Return the [X, Y] coordinate for the center point of the cell that contains the specified text.  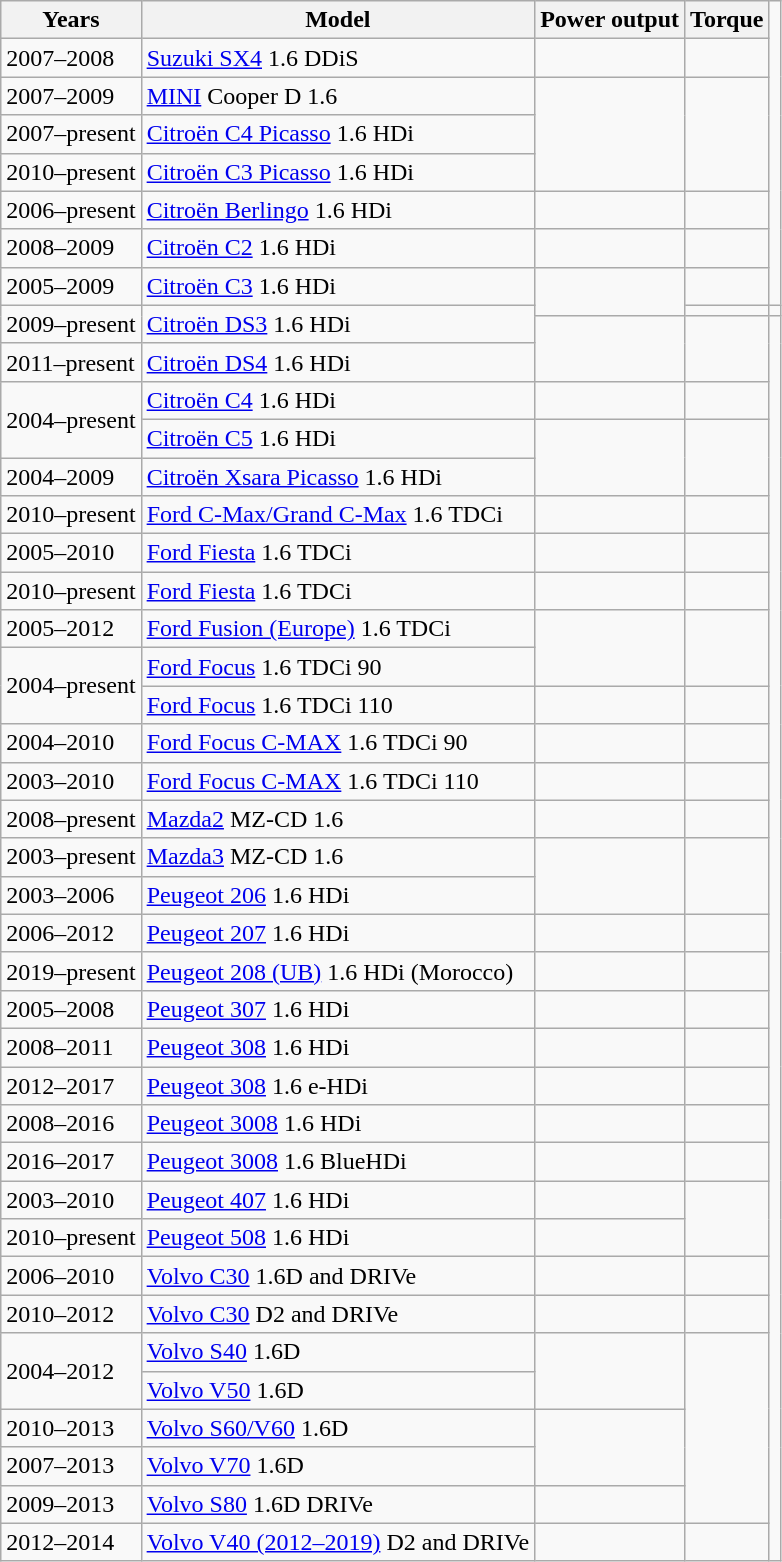
2003–present [71, 857]
Volvo V50 1.6D [338, 1390]
Citroën C3 1.6 HDi [338, 286]
Citroën C2 1.6 HDi [338, 248]
Years [71, 20]
Mazda2 MZ-CD 1.6 [338, 819]
Peugeot 3008 1.6 BlueHDi [338, 1162]
2016–2017 [71, 1162]
Peugeot 3008 1.6 HDi [338, 1124]
Ford Focus 1.6 TDCi 90 [338, 667]
Citroën DS3 1.6 HDi [338, 324]
Ford Fusion (Europe) 1.6 TDCi [338, 629]
2007–2013 [71, 1466]
2003–2006 [71, 895]
2005–2012 [71, 629]
Peugeot 308 1.6 HDi [338, 1047]
Ford Focus 1.6 TDCi 110 [338, 705]
2006–2012 [71, 933]
Peugeot 508 1.6 HDi [338, 1238]
Ford Focus C-MAX 1.6 TDCi 110 [338, 781]
Peugeot 308 1.6 e-HDi [338, 1085]
Citroën Xsara Picasso 1.6 HDi [338, 477]
2005–2010 [71, 553]
2012–2017 [71, 1085]
Volvo C30 D2 and DRIVe [338, 1314]
Volvo V70 1.6D [338, 1466]
Power output [610, 20]
Citroën Berlingo 1.6 HDi [338, 210]
2007–2008 [71, 58]
Ford Focus C-MAX 1.6 TDCi 90 [338, 743]
2009–2013 [71, 1504]
2006–2010 [71, 1276]
Volvo S80 1.6D DRIVe [338, 1504]
Mazda3 MZ-CD 1.6 [338, 857]
2004–2010 [71, 743]
Peugeot 208 (UB) 1.6 HDi (Morocco) [338, 971]
Suzuki SX4 1.6 DDiS [338, 58]
2005–2009 [71, 286]
Peugeot 407 1.6 HDi [338, 1200]
Volvo S40 1.6D [338, 1352]
Citroën C3 Picasso 1.6 HDi [338, 172]
Peugeot 206 1.6 HDi [338, 895]
2006–present [71, 210]
Citroën C5 1.6 HDi [338, 438]
Ford C-Max/Grand C-Max 1.6 TDCi [338, 515]
Citroën DS4 1.6 HDi [338, 362]
Volvo S60/V60 1.6D [338, 1428]
2009–present [71, 324]
2007–2009 [71, 96]
Peugeot 307 1.6 HDi [338, 1009]
2008–present [71, 819]
Citroën C4 Picasso 1.6 HDi [338, 134]
2019–present [71, 971]
2004–2009 [71, 477]
2008–2011 [71, 1047]
MINI Cooper D 1.6 [338, 96]
Citroën C4 1.6 HDi [338, 400]
2008–2009 [71, 248]
Volvo V40 (2012–2019) D2 and DRIVe [338, 1542]
2005–2008 [71, 1009]
2004–2012 [71, 1371]
2010–2013 [71, 1428]
2011–present [71, 362]
Torque [727, 20]
2012–2014 [71, 1542]
Volvo C30 1.6D and DRIVe [338, 1276]
2010–2012 [71, 1314]
2008–2016 [71, 1124]
2007–present [71, 134]
Peugeot 207 1.6 HDi [338, 933]
Model [338, 20]
